Search for the cell housing the specified text and yield its (x, y) center coordinate. 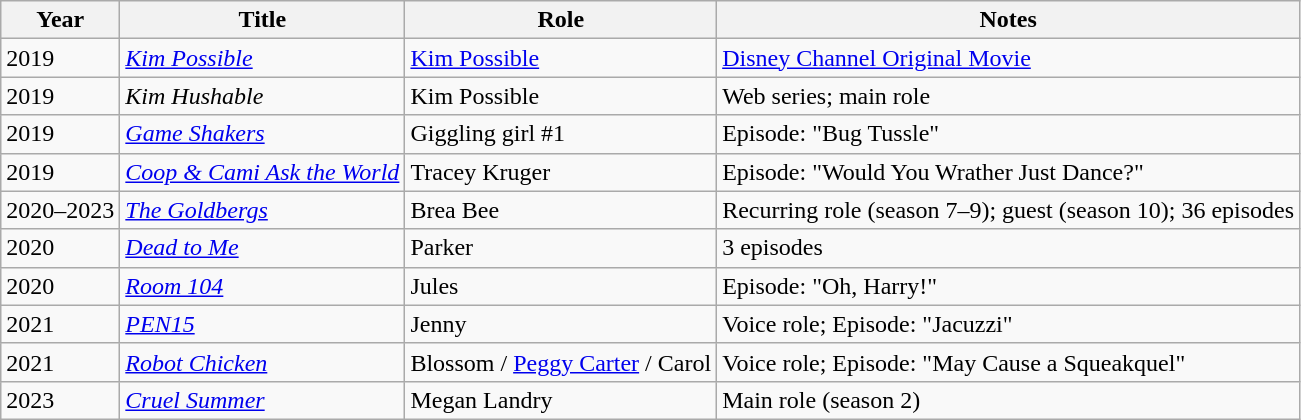
Tracey Kruger (561, 172)
Role (561, 20)
Episode: "Would You Wrather Just Dance?" (1008, 172)
Notes (1008, 20)
Parker (561, 248)
Disney Channel Original Movie (1008, 58)
Dead to Me (262, 248)
Episode: "Bug Tussle" (1008, 134)
Voice role; Episode: "Jacuzzi" (1008, 324)
3 episodes (1008, 248)
2023 (60, 400)
Title (262, 20)
Year (60, 20)
Brea Bee (561, 210)
Recurring role (season 7–9); guest (season 10); 36 episodes (1008, 210)
Jules (561, 286)
Coop & Cami Ask the World (262, 172)
Kim Hushable (262, 96)
Web series; main role (1008, 96)
Room 104 (262, 286)
The Goldbergs (262, 210)
Voice role; Episode: "May Cause a Squeakquel" (1008, 362)
Megan Landry (561, 400)
Robot Chicken (262, 362)
Episode: "Oh, Harry!" (1008, 286)
PEN15 (262, 324)
Blossom / Peggy Carter / Carol (561, 362)
Main role (season 2) (1008, 400)
Giggling girl #1 (561, 134)
Jenny (561, 324)
Game Shakers (262, 134)
2020–2023 (60, 210)
Cruel Summer (262, 400)
